Locate the cell with the specified text and output its [x, y] center coordinate. 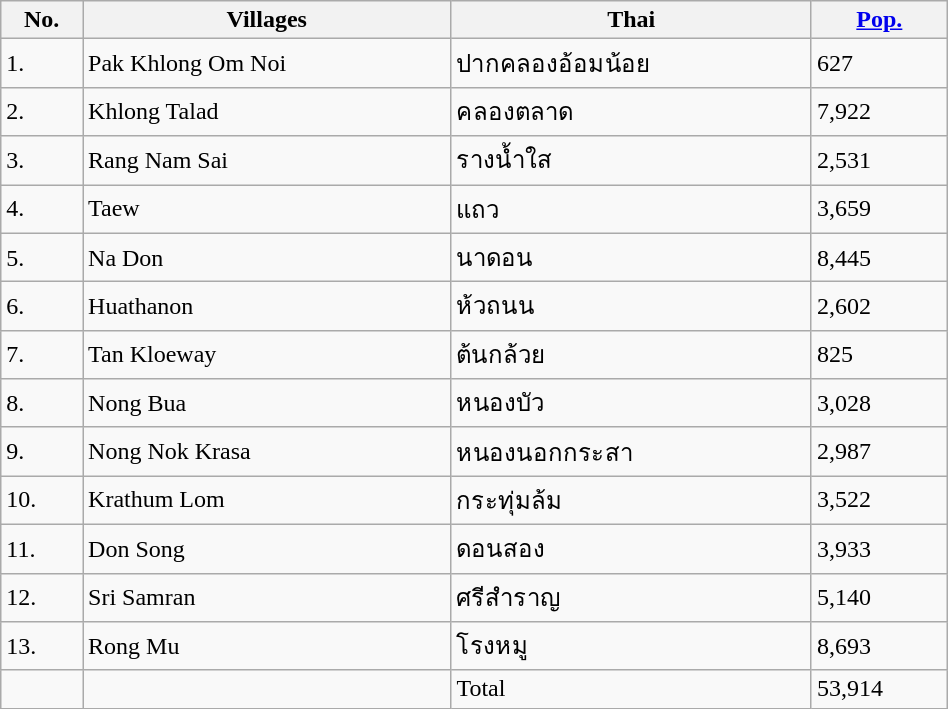
12. [42, 598]
2,987 [879, 452]
2,531 [879, 160]
นาดอน [631, 258]
3,659 [879, 208]
3. [42, 160]
Na Don [267, 258]
13. [42, 646]
Tan Kloeway [267, 354]
Don Song [267, 548]
Pak Khlong Om Noi [267, 64]
5,140 [879, 598]
9. [42, 452]
Total [631, 689]
ศรีสำราญ [631, 598]
2,602 [879, 306]
Nong Nok Krasa [267, 452]
Huathanon [267, 306]
627 [879, 64]
4. [42, 208]
หนองบัว [631, 404]
ปากคลองอ้อมน้อย [631, 64]
Thai [631, 20]
ห้วถนน [631, 306]
คลองตลาด [631, 112]
Krathum Lom [267, 500]
8,693 [879, 646]
3,933 [879, 548]
รางน้ำใส [631, 160]
Khlong Talad [267, 112]
ต้นกล้วย [631, 354]
6. [42, 306]
3,522 [879, 500]
หนองนอกกระสา [631, 452]
กระทุ่มล้ม [631, 500]
Villages [267, 20]
โรงหมู [631, 646]
แถว [631, 208]
7,922 [879, 112]
Nong Bua [267, 404]
825 [879, 354]
53,914 [879, 689]
Rang Nam Sai [267, 160]
1. [42, 64]
7. [42, 354]
Rong Mu [267, 646]
Pop. [879, 20]
3,028 [879, 404]
2. [42, 112]
8,445 [879, 258]
Taew [267, 208]
No. [42, 20]
ดอนสอง [631, 548]
8. [42, 404]
Sri Samran [267, 598]
11. [42, 548]
5. [42, 258]
10. [42, 500]
